Return the [x, y] coordinate for the center point of the cell that contains the specified text.  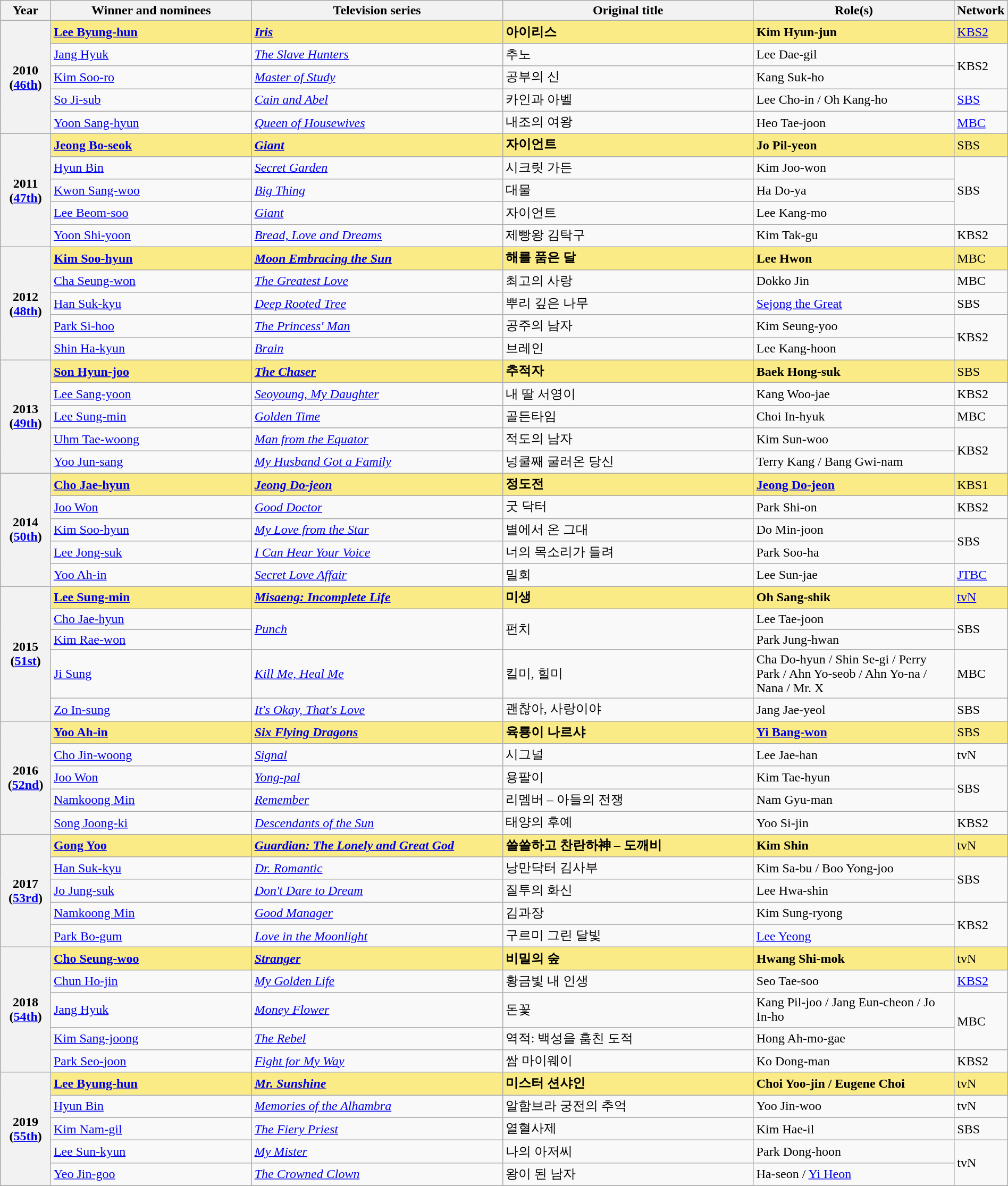
Yeo Jin-goo [151, 1174]
Gong Yoo [151, 845]
밀회 [628, 575]
Role(s) [854, 11]
왕이 된 남자 [628, 1174]
Memories of the Alhambra [377, 1107]
나의 아저씨 [628, 1151]
Choi Yoo-jin / Eugene Choi [854, 1083]
굿 닥터 [628, 507]
My Golden Life [377, 981]
너의 목소리가 들려 [628, 553]
공부의 신 [628, 78]
JTBC [981, 575]
Punch [377, 629]
Kang Woo-jae [854, 394]
Cha Seung-won [151, 281]
2013(49th) [26, 417]
Park Bo-gum [151, 936]
Big Thing [377, 190]
돈꽃 [628, 1010]
Yoon Shi-yoon [151, 236]
Lee Sun-jae [854, 575]
Park Si-hoo [151, 326]
알함브라 궁전의 추억 [628, 1107]
Yoo Si-jin [854, 823]
아이리스 [628, 32]
Kwon Sang-woo [151, 190]
괜찮아, 사랑이야 [628, 710]
The Fiery Priest [377, 1129]
Stranger [377, 959]
Ha-seon / Yi Heon [854, 1174]
열혈사제 [628, 1129]
Queen of Housewives [377, 122]
My Mister [377, 1151]
역적: 백성을 훔친 도적 [628, 1039]
2012(48th) [26, 303]
Jang Jae-yeol [854, 710]
Ko Dong-man [854, 1061]
Kim Sung-ryong [854, 913]
Kim Nam-gil [151, 1129]
Hong Ah-mo-gae [854, 1039]
Lee Jae-han [854, 755]
KBS1 [981, 485]
Year [26, 11]
2015(51st) [26, 654]
Choi In-hyuk [854, 417]
Deep Rooted Tree [377, 304]
Zo In-sung [151, 710]
시크릿 가든 [628, 168]
Kim Tae-hyun [854, 777]
Signal [377, 755]
Kim Hae-il [854, 1129]
황금빛 내 인생 [628, 981]
제빵왕 김탁구 [628, 236]
추적자 [628, 371]
2017(53rd) [26, 891]
Misaeng: Incomplete Life [377, 598]
Kim Hyun-jun [854, 32]
킬미, 힐미 [628, 674]
구르미 그린 달빛 [628, 936]
Dr. Romantic [377, 869]
Jeong Bo-seok [151, 146]
It's Okay, That's Love [377, 710]
Good Doctor [377, 507]
넝쿨째 굴러온 당신 [628, 462]
Sejong the Great [854, 304]
Kim Sun-woo [854, 439]
질투의 화신 [628, 891]
Terry Kang / Bang Gwi-nam [854, 462]
Lee Kang-hoon [854, 349]
Kill Me, Heal Me [377, 674]
Iris [377, 32]
Secret Garden [377, 168]
Lee Cho-in / Oh Kang-ho [854, 100]
Do Min-joon [854, 529]
So Ji-sub [151, 100]
육룡이 나르샤 [628, 733]
시그널 [628, 755]
Lee Sun-kyun [151, 1151]
뿌리 깊은 나무 [628, 304]
카인과 아벨 [628, 100]
Lee Beom-soo [151, 213]
Lee Dae-gil [854, 54]
Kim Shin [854, 845]
Secret Love Affair [377, 575]
Seoyoung, My Daughter [377, 394]
2018(54th) [26, 1010]
Love in the Moonlight [377, 936]
The Greatest Love [377, 281]
Six Flying Dragons [377, 733]
Yoo Jin-woo [854, 1107]
미스터 션샤인 [628, 1083]
Lee Hwa-shin [854, 891]
Bread, Love and Dreams [377, 236]
펀치 [628, 629]
Shin Ha-kyun [151, 349]
비밀의 숲 [628, 959]
Kang Pil-joo / Jang Eun-cheon / Jo In-ho [854, 1010]
The Chaser [377, 371]
쌈 마이웨이 [628, 1061]
Kim Tak-gu [854, 236]
Lee Yeong [854, 936]
별에서 온 그대 [628, 529]
추노 [628, 54]
Mr. Sunshine [377, 1083]
Golden Time [377, 417]
Jo Pil-yeon [854, 146]
Kim Sang-joong [151, 1039]
Park Soo-ha [854, 553]
Park Dong-hoon [854, 1151]
Ji Sung [151, 674]
태양의 후예 [628, 823]
Fight for My Way [377, 1061]
Don't Dare to Dream [377, 891]
My Love from the Star [377, 529]
Kim Sa-bu / Boo Yong-joo [854, 869]
Kim Soo-ro [151, 78]
Lee Tae-joon [854, 619]
해를 품은 달 [628, 258]
My Husband Got a Family [377, 462]
Ha Do-ya [854, 190]
The Slave Hunters [377, 54]
Heo Tae-joon [854, 122]
미생 [628, 598]
2016(52nd) [26, 777]
Song Joong-ki [151, 823]
Moon Embracing the Sun [377, 258]
Chun Ho-jin [151, 981]
Television series [377, 11]
쓸쓸하고 찬란하神 – 도깨비 [628, 845]
적도의 남자 [628, 439]
Park Shi-on [854, 507]
Cho Jin-woong [151, 755]
Lee Jong-suk [151, 553]
정도전 [628, 485]
The Princess' Man [377, 326]
Yi Bang-won [854, 733]
Cha Do-hyun / Shin Se-gi / Perry Park / Ahn Yo-seob / Ahn Yo-na / Nana / Mr. X [854, 674]
용팔이 [628, 777]
I Can Hear Your Voice [377, 553]
Kim Joo-won [854, 168]
Nam Gyu-man [854, 801]
Descendants of the Sun [377, 823]
Oh Sang-shik [854, 598]
Brain [377, 349]
내 딸 서영이 [628, 394]
Lee Kang-mo [854, 213]
Dokko Jin [854, 281]
Guardian: The Lonely and Great God [377, 845]
Lee Hwon [854, 258]
Yoo Jun-sang [151, 462]
Original title [628, 11]
Remember [377, 801]
골든타임 [628, 417]
2014(50th) [26, 529]
Yoon Sang-hyun [151, 122]
Yong-pal [377, 777]
Lee Sang-yoon [151, 394]
Cho Seung-woo [151, 959]
리멤버 – 아들의 전쟁 [628, 801]
Man from the Equator [377, 439]
Money Flower [377, 1010]
Park Seo-joon [151, 1061]
Cain and Abel [377, 100]
낭만닥터 김사부 [628, 869]
Master of Study [377, 78]
공주의 남자 [628, 326]
The Crowned Clown [377, 1174]
대물 [628, 190]
Hwang Shi-mok [854, 959]
2010(46th) [26, 78]
Son Hyun-joo [151, 371]
Kim Seung-yoo [854, 326]
Kim Rae-won [151, 640]
Uhm Tae-woong [151, 439]
Winner and nominees [151, 11]
내조의 여왕 [628, 122]
Network [981, 11]
Seo Tae-soo [854, 981]
브레인 [628, 349]
Good Manager [377, 913]
Park Jung-hwan [854, 640]
2019(55th) [26, 1129]
김과장 [628, 913]
2011(47th) [26, 190]
Jo Jung-suk [151, 891]
Kang Suk-ho [854, 78]
최고의 사랑 [628, 281]
The Rebel [377, 1039]
Baek Hong-suk [854, 371]
